Detect which cell encompasses the target text, then output its (X, Y) center coordinate. 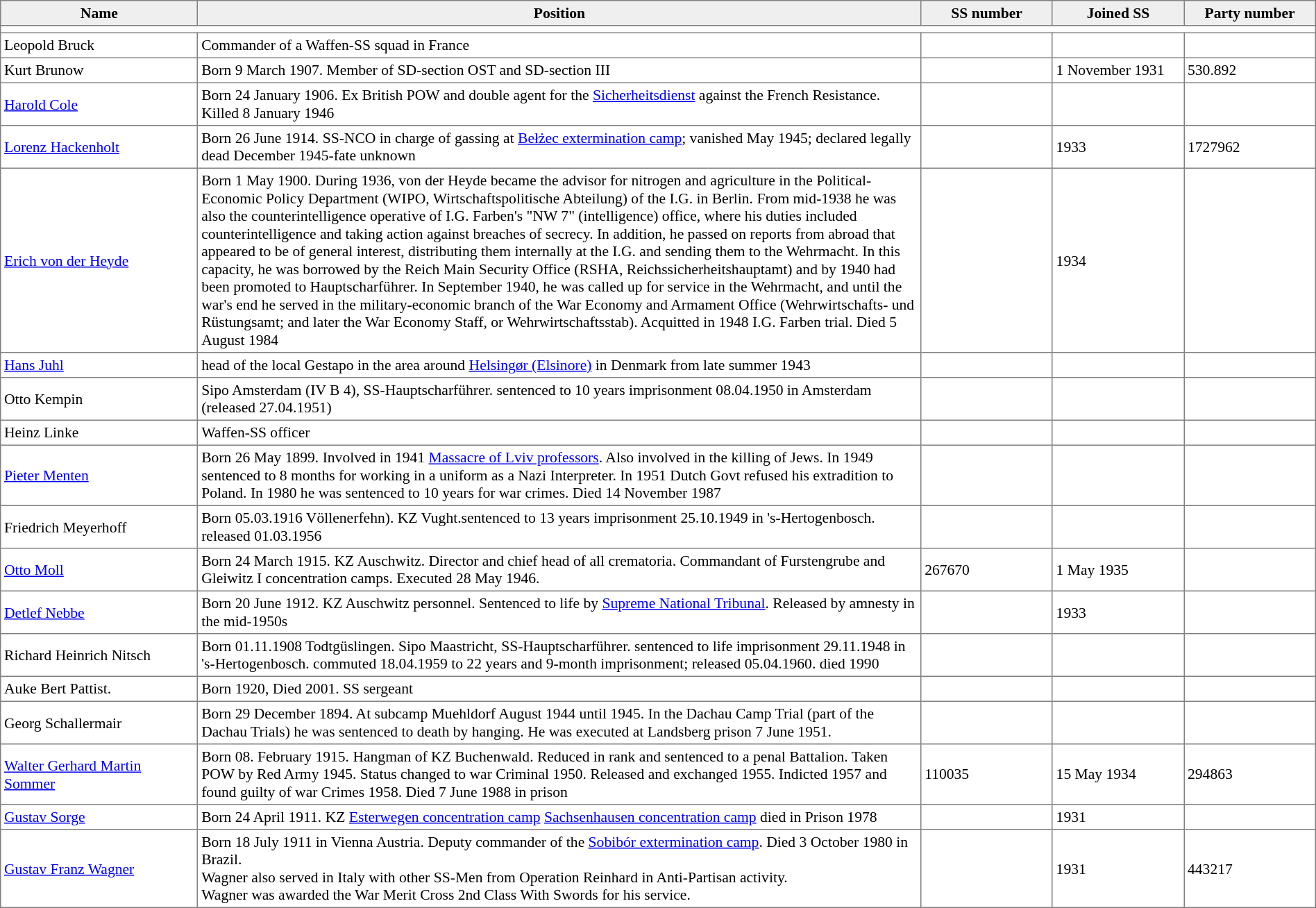
Position (559, 13)
Waffen-SS officer (559, 432)
1 November 1931 (1117, 70)
Born 1920, Died 2001. SS sergeant (559, 689)
Richard Heinrich Nitsch (99, 655)
Sipo Amsterdam (IV B 4), SS-Hauptscharführer. sentenced to 10 years imprisonment 08.04.1950 in Amsterdam (released 27.04.1951) (559, 399)
Lorenz Hackenholt (99, 147)
Walter Gerhard Martin Sommer (99, 775)
Georg Schallermair (99, 723)
Harold Cole (99, 104)
Kurt Brunow (99, 70)
Born 05.03.1916 Völlenerfehn). KZ Vught.sentenced to 13 years imprisonment 25.10.1949 in 's-Hertogenbosch. released 01.03.1956 (559, 527)
Name (99, 13)
head of the local Gestapo in the area around Helsingør (Elsinore) in Denmark from late summer 1943 (559, 365)
Born 24 January 1906. Ex British POW and double agent for the Sicherheitsdienst against the French Resistance. Killed 8 January 1946 (559, 104)
110035 (987, 775)
Born 24 April 1911. KZ Esterwegen concentration camp Sachsenhausen concentration camp died in Prison 1978 (559, 817)
Detlef Nebbe (99, 612)
15 May 1934 (1117, 775)
Joined SS (1117, 13)
Gustav Franz Wagner (99, 868)
1727962 (1249, 147)
Auke Bert Pattist. (99, 689)
530.892 (1249, 70)
Commander of a Waffen-SS squad in France (559, 45)
Leopold Bruck (99, 45)
1934 (1117, 260)
Otto Kempin (99, 399)
267670 (987, 570)
Hans Juhl (99, 365)
443217 (1249, 868)
Erich von der Heyde (99, 260)
Gustav Sorge (99, 817)
Heinz Linke (99, 432)
1 May 1935 (1117, 570)
SS number (987, 13)
Born 26 June 1914. SS-NCO in charge of gassing at Bełżec extermination camp; vanished May 1945; declared legally dead December 1945-fate unknown (559, 147)
Otto Moll (99, 570)
294863 (1249, 775)
Friedrich Meyerhoff (99, 527)
Born 20 June 1912. KZ Auschwitz personnel. Sentenced to life by Supreme National Tribunal. Released by amnesty in the mid-1950s (559, 612)
Born 9 March 1907. Member of SD-section OST and SD-section III (559, 70)
Party number (1249, 13)
Pieter Menten (99, 475)
